Capture the cell that displays the provided text and extract its [X, Y] central coordinate. 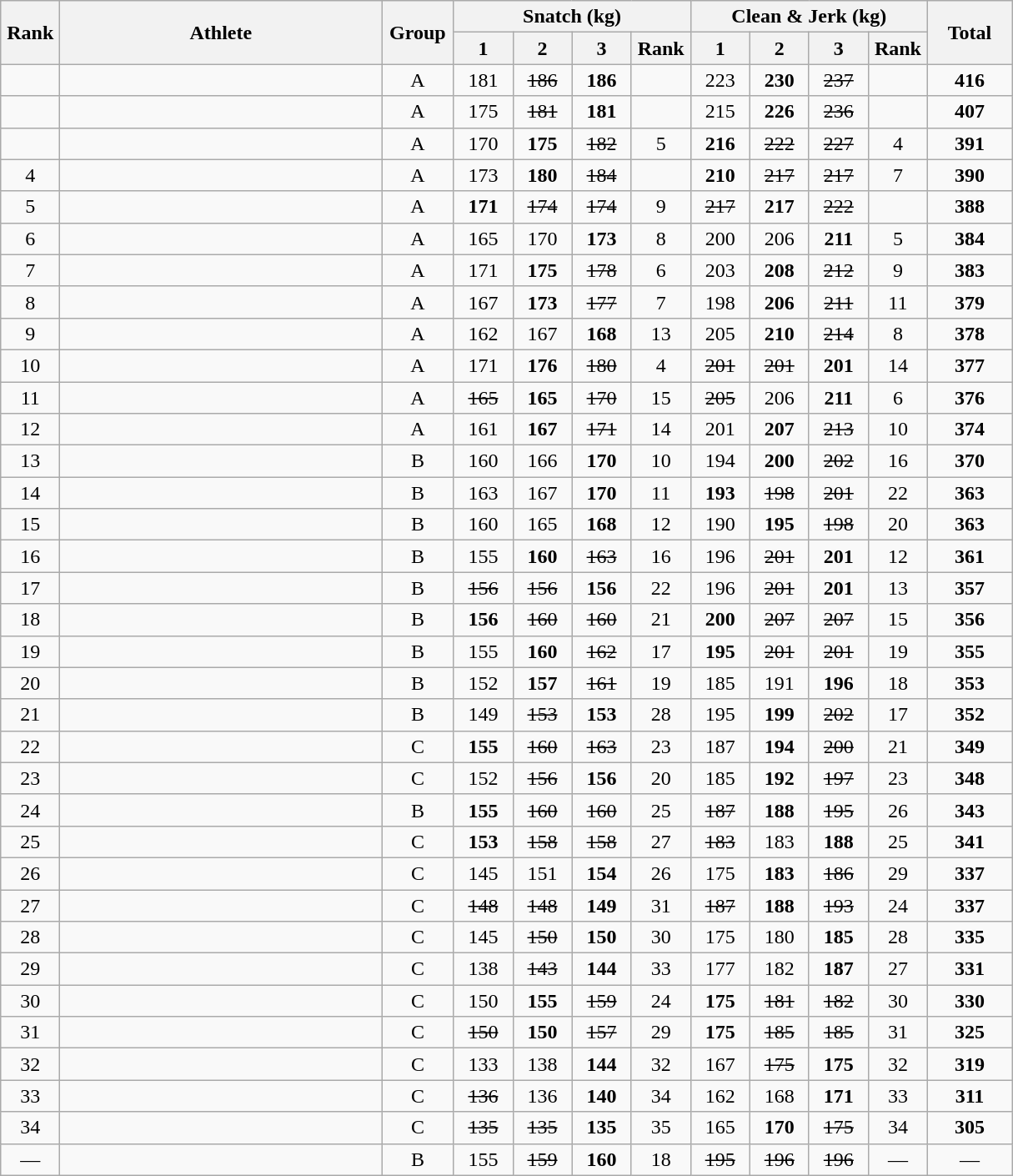
390 [969, 175]
35 [660, 1128]
341 [969, 842]
203 [720, 270]
311 [969, 1096]
Group [418, 33]
140 [602, 1096]
216 [720, 143]
349 [969, 746]
391 [969, 143]
133 [484, 1064]
361 [969, 556]
227 [839, 143]
237 [839, 80]
383 [969, 270]
378 [969, 334]
Athlete [221, 33]
213 [839, 430]
370 [969, 461]
331 [969, 969]
236 [839, 112]
215 [720, 112]
Total [969, 33]
352 [969, 715]
184 [602, 175]
305 [969, 1128]
335 [969, 937]
348 [969, 778]
199 [779, 715]
208 [779, 270]
Clean & Jerk (kg) [809, 17]
388 [969, 207]
191 [779, 683]
384 [969, 239]
214 [839, 334]
355 [969, 651]
151 [542, 873]
376 [969, 398]
166 [542, 461]
374 [969, 430]
416 [969, 80]
319 [969, 1064]
154 [602, 873]
230 [779, 80]
356 [969, 620]
343 [969, 810]
192 [779, 778]
330 [969, 1001]
176 [542, 365]
223 [720, 80]
379 [969, 302]
377 [969, 365]
Snatch (kg) [572, 17]
212 [839, 270]
325 [969, 1033]
197 [839, 778]
143 [542, 969]
190 [720, 525]
357 [969, 588]
353 [969, 683]
407 [969, 112]
178 [602, 270]
226 [779, 112]
